Extract the [x, y] coordinate from the center of the cell holding the provided text.  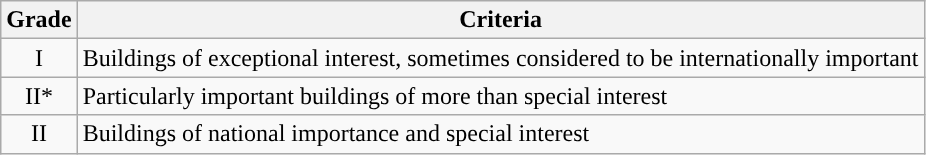
I [39, 58]
Criteria [500, 20]
II [39, 134]
Buildings of exceptional interest, sometimes considered to be internationally important [500, 58]
Buildings of national importance and special interest [500, 134]
Particularly important buildings of more than special interest [500, 96]
Grade [39, 20]
II* [39, 96]
